From the cell containing the given text, extract its center point as (X, Y) coordinate. 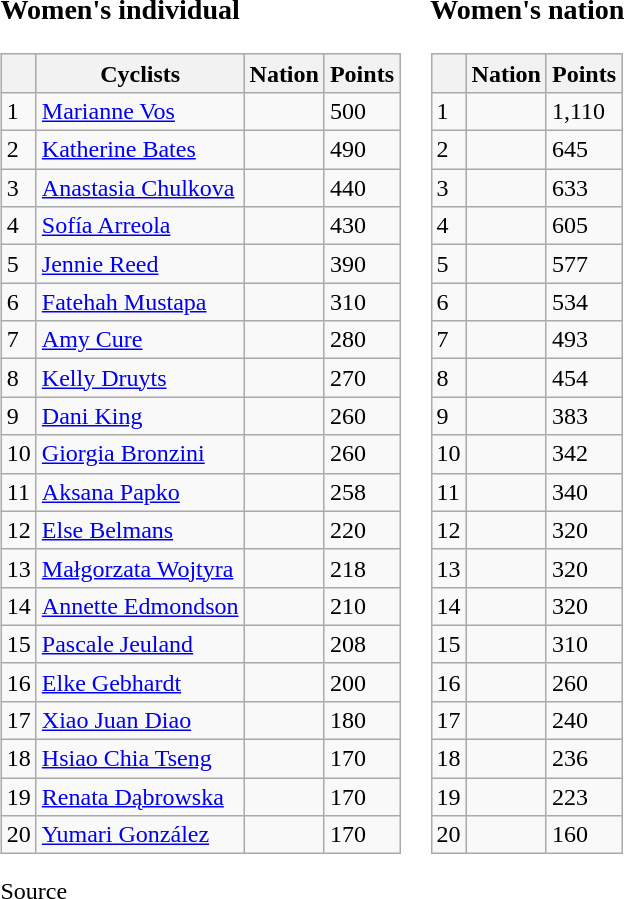
Jennie Reed (140, 264)
270 (362, 378)
605 (584, 226)
534 (584, 302)
160 (584, 835)
454 (584, 378)
Fatehah Mustapa (140, 302)
Dani King (140, 416)
Marianne Vos (140, 111)
220 (362, 530)
490 (362, 150)
Giorgia Bronzini (140, 454)
223 (584, 797)
500 (362, 111)
280 (362, 340)
645 (584, 150)
Małgorzata Wojtyra (140, 568)
Anastasia Chulkova (140, 188)
440 (362, 188)
Xiao Juan Diao (140, 720)
Aksana Papko (140, 492)
200 (362, 682)
208 (362, 644)
Katherine Bates (140, 150)
218 (362, 568)
Cyclists (140, 73)
430 (362, 226)
Hsiao Chia Tseng (140, 759)
1,110 (584, 111)
Pascale Jeuland (140, 644)
258 (362, 492)
Elke Gebhardt (140, 682)
340 (584, 492)
342 (584, 454)
Amy Cure (140, 340)
Yumari González (140, 835)
236 (584, 759)
Kelly Druyts (140, 378)
240 (584, 720)
383 (584, 416)
210 (362, 606)
Renata Dąbrowska (140, 797)
180 (362, 720)
Sofía Arreola (140, 226)
633 (584, 188)
390 (362, 264)
Else Belmans (140, 530)
Annette Edmondson (140, 606)
493 (584, 340)
577 (584, 264)
